Return (X, Y) of the center of cell containing provided text 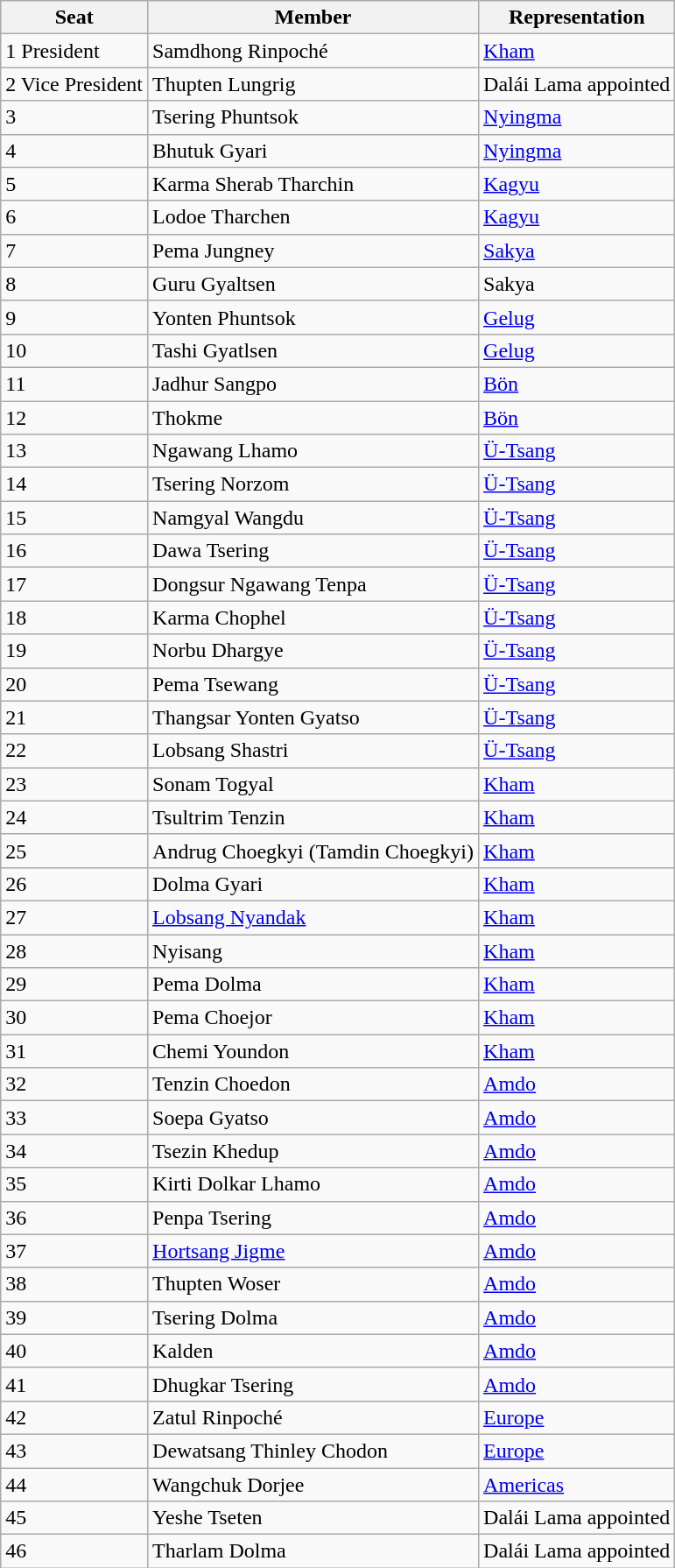
Thokme (313, 418)
Kalden (313, 1351)
41 (74, 1384)
Thupten Lungrig (313, 84)
6 (74, 217)
28 (74, 950)
Member (313, 18)
15 (74, 518)
16 (74, 551)
31 (74, 1051)
Thangsar Yonten Gyatso (313, 717)
44 (74, 1485)
Seat (74, 18)
Pema Choejor (313, 1018)
Americas (577, 1485)
Zatul Rinpoché (313, 1417)
Andrug Choegkyi (Tamdin Choegkyi) (313, 851)
Tsering Dolma (313, 1317)
Pema Jungney (313, 251)
Karma Sherab Tharchin (313, 184)
Lobsang Nyandak (313, 917)
Tharlam Dolma (313, 1551)
21 (74, 717)
18 (74, 618)
Karma Chophel (313, 618)
Pema Dolma (313, 985)
24 (74, 817)
Penpa Tsering (313, 1218)
19 (74, 651)
Dhugkar Tsering (313, 1384)
Representation (577, 18)
Nyisang (313, 950)
17 (74, 584)
22 (74, 751)
40 (74, 1351)
26 (74, 884)
35 (74, 1184)
Yeshe Tseten (313, 1518)
2 Vice President (74, 84)
Tenzin Choedon (313, 1084)
45 (74, 1518)
29 (74, 985)
Samdhong Rinpoché (313, 51)
13 (74, 451)
Thupten Woser (313, 1284)
9 (74, 317)
43 (74, 1451)
8 (74, 284)
33 (74, 1118)
32 (74, 1084)
11 (74, 384)
27 (74, 917)
42 (74, 1417)
Yonten Phuntsok (313, 317)
Dolma Gyari (313, 884)
7 (74, 251)
14 (74, 484)
46 (74, 1551)
Guru Gyaltsen (313, 284)
Wangchuk Dorjee (313, 1485)
Dewatsang Thinley Chodon (313, 1451)
Kirti Dolkar Lhamo (313, 1184)
Hortsang Jigme (313, 1251)
3 (74, 117)
Tashi Gyatlsen (313, 350)
Lobsang Shastri (313, 751)
Namgyal Wangdu (313, 518)
38 (74, 1284)
Norbu Dhargye (313, 651)
23 (74, 784)
5 (74, 184)
Pema Tsewang (313, 684)
Tsezin Khedup (313, 1151)
Lodoe Tharchen (313, 217)
Tsering Phuntsok (313, 117)
37 (74, 1251)
Tsering Norzom (313, 484)
Soepa Gyatso (313, 1118)
Sonam Togyal (313, 784)
12 (74, 418)
25 (74, 851)
39 (74, 1317)
Tsultrim Tenzin (313, 817)
4 (74, 151)
1 President (74, 51)
Jadhur Sangpo (313, 384)
Chemi Youndon (313, 1051)
10 (74, 350)
36 (74, 1218)
Dawa Tsering (313, 551)
30 (74, 1018)
20 (74, 684)
Dongsur Ngawang Tenpa (313, 584)
Bhutuk Gyari (313, 151)
Ngawang Lhamo (313, 451)
34 (74, 1151)
